Output the [x, y] coordinate of the center of the cell containing the given text.  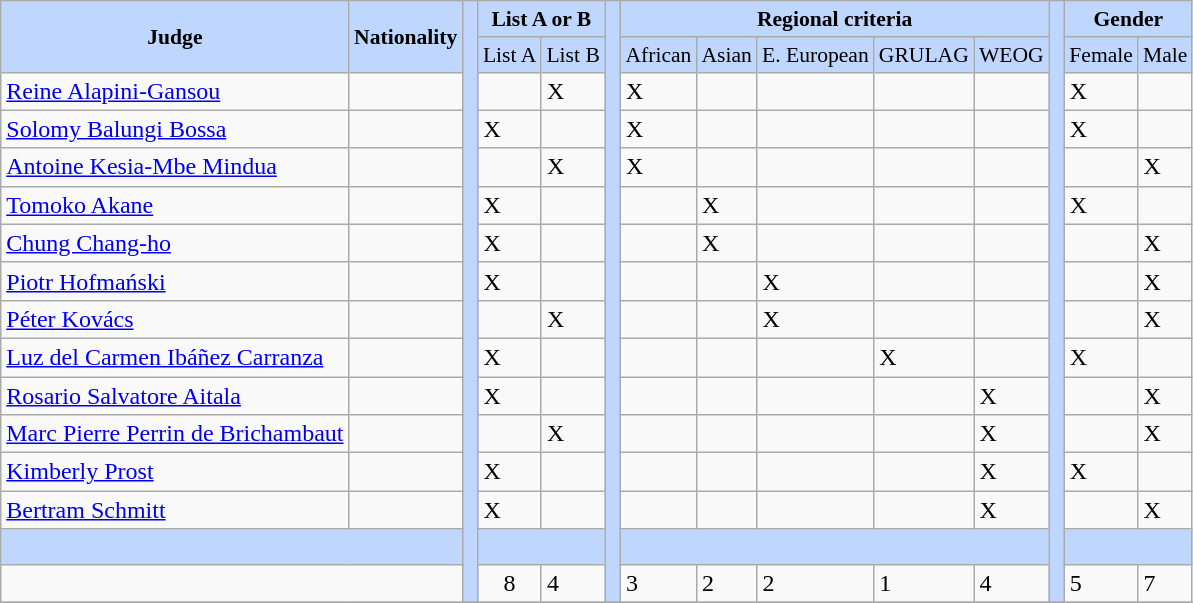
Rosario Salvatore Aitala [175, 395]
7 [1165, 583]
GRULAG [924, 54]
Tomoko Akane [175, 205]
Judge [175, 36]
Gender [1128, 19]
Nationality [406, 36]
Solomy Balungi Bossa [175, 129]
Péter Kovács [175, 319]
Marc Pierre Perrin de Brichambaut [175, 434]
Chung Chang-ho [175, 243]
List A [510, 54]
E. European [816, 54]
Bertram Schmitt [175, 510]
8 [510, 583]
Female [1101, 54]
Luz del Carmen Ibáñez Carranza [175, 357]
3 [658, 583]
List B [573, 54]
Kimberly Prost [175, 472]
1 [924, 583]
African [658, 54]
List A or B [542, 19]
Male [1165, 54]
5 [1101, 583]
Regional criteria [834, 19]
WEOG [1012, 54]
Reine Alapini-Gansou [175, 91]
Piotr Hofmański [175, 281]
Antoine Kesia-Mbe Mindua [175, 167]
Asian [726, 54]
